Return (X, Y) of the center of cell containing provided text 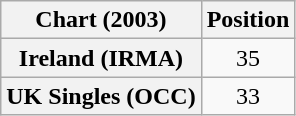
33 (248, 96)
Position (248, 20)
Ireland (IRMA) (101, 58)
35 (248, 58)
Chart (2003) (101, 20)
UK Singles (OCC) (101, 96)
